Provide the (x, y) coordinate of the cell's center where the given text is located.  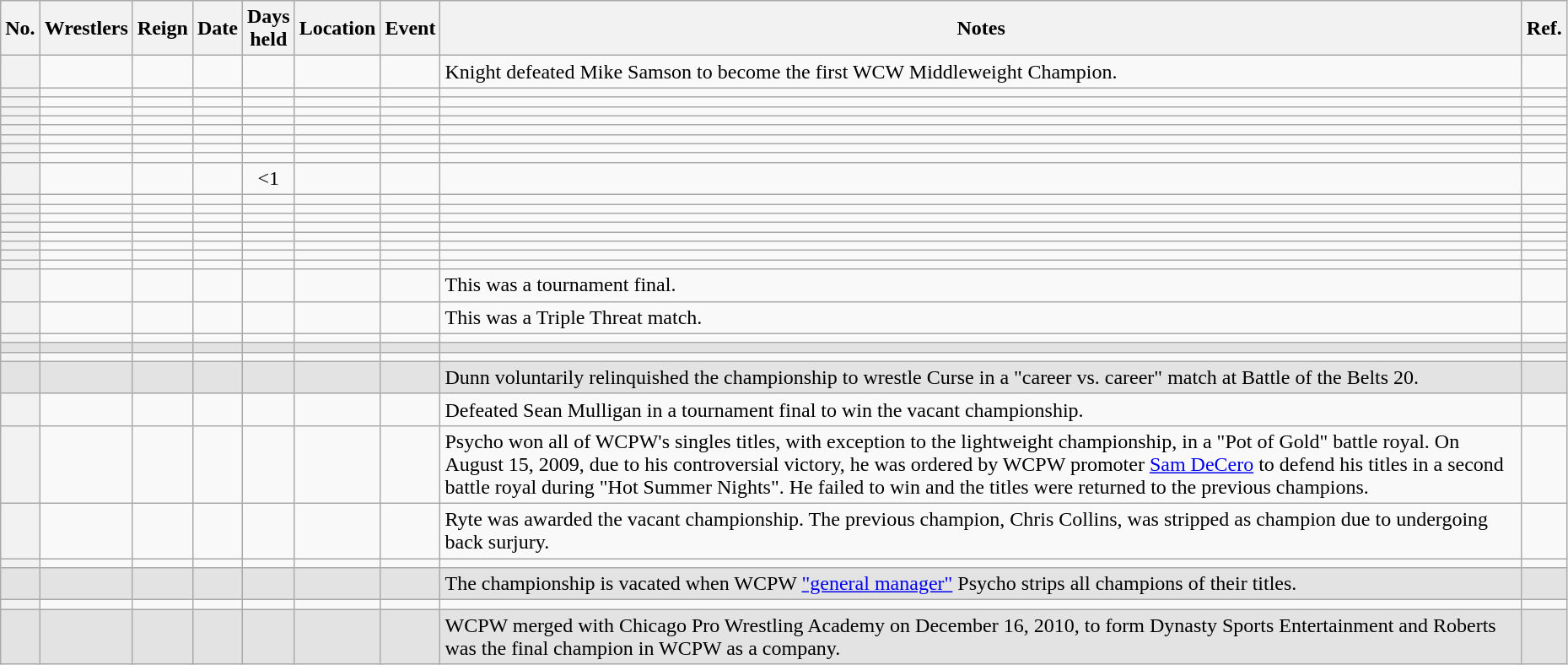
Event (410, 29)
Notes (981, 29)
Knight defeated Mike Samson to become the first WCW Middleweight Champion. (981, 72)
Daysheld (268, 29)
No. (20, 29)
Location (337, 29)
Ref. (1544, 29)
<1 (268, 178)
Dunn voluntarily relinquished the championship to wrestle Curse in a "career vs. career" match at Battle of the Belts 20. (981, 377)
Reign (162, 29)
This was a tournament final. (981, 285)
The championship is vacated when WCPW "general manager" Psycho strips all champions of their titles. (981, 584)
Wrestlers (86, 29)
Ryte was awarded the vacant championship. The previous champion, Chris Collins, was stripped as champion due to undergoing back surjury. (981, 530)
Defeated Sean Mulligan in a tournament final to win the vacant championship. (981, 409)
Date (218, 29)
This was a Triple Threat match. (981, 317)
